From the cell containing the given text, extract its center point as (x, y) coordinate. 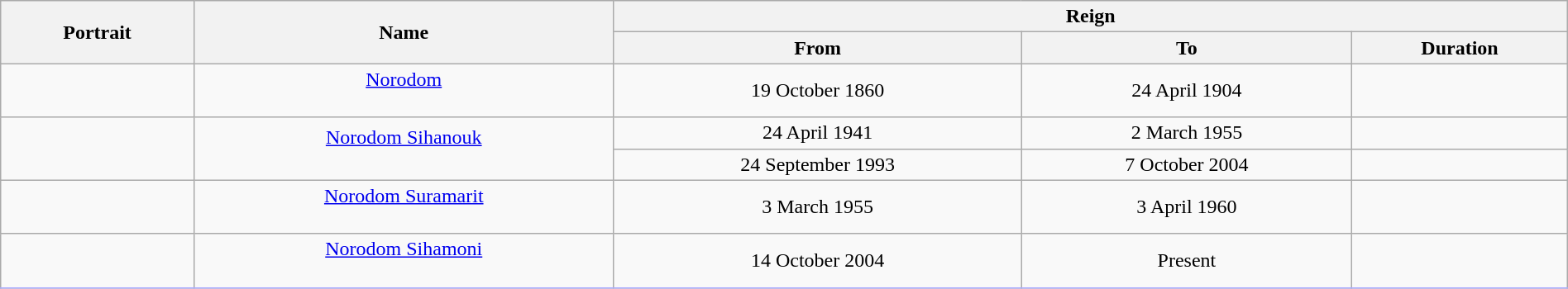
14 October 2004 (817, 261)
24 September 1993 (817, 164)
3 March 1955 (817, 206)
Norodom Sihamoni (404, 261)
Portrait (98, 32)
19 October 1860 (817, 91)
Reign (1090, 17)
To (1187, 48)
24 April 1904 (1187, 91)
Present (1187, 261)
From (817, 48)
2 March 1955 (1187, 133)
Duration (1460, 48)
3 April 1960 (1187, 206)
7 October 2004 (1187, 164)
Norodom Suramarit (404, 206)
24 April 1941 (817, 133)
Norodom Sihanouk (404, 149)
Name (404, 32)
Norodom (404, 91)
